Find where the given text appears and provide that cell's center as (x, y) coordinate. 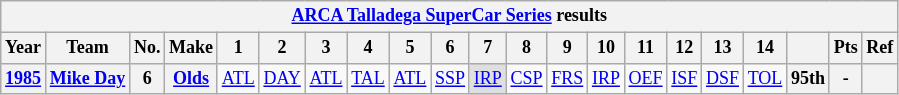
OEF (646, 78)
ARCA Talladega SuperCar Series results (450, 16)
14 (764, 48)
10 (606, 48)
- (846, 78)
8 (526, 48)
12 (684, 48)
TOL (764, 78)
5 (410, 48)
Olds (192, 78)
7 (488, 48)
ISF (684, 78)
DAY (282, 78)
Year (24, 48)
2 (282, 48)
CSP (526, 78)
FRS (568, 78)
TAL (368, 78)
No. (148, 48)
9 (568, 48)
11 (646, 48)
DSF (723, 78)
4 (368, 48)
95th (808, 78)
1985 (24, 78)
Team (87, 48)
1 (238, 48)
SSP (450, 78)
Ref (880, 48)
Make (192, 48)
Mike Day (87, 78)
13 (723, 48)
Pts (846, 48)
3 (326, 48)
